Output the (x, y) coordinate of the center of the cell containing the given text.  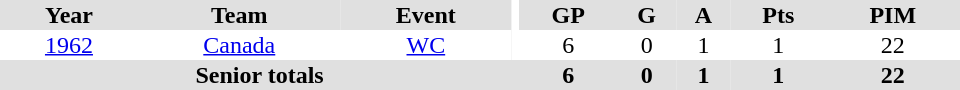
GP (568, 15)
A (704, 15)
Pts (778, 15)
Senior totals (260, 75)
Event (426, 15)
G (646, 15)
Canada (240, 45)
PIM (893, 15)
1962 (69, 45)
Year (69, 15)
WC (426, 45)
Team (240, 15)
